Output the [X, Y] coordinate of the center of the cell containing the given text.  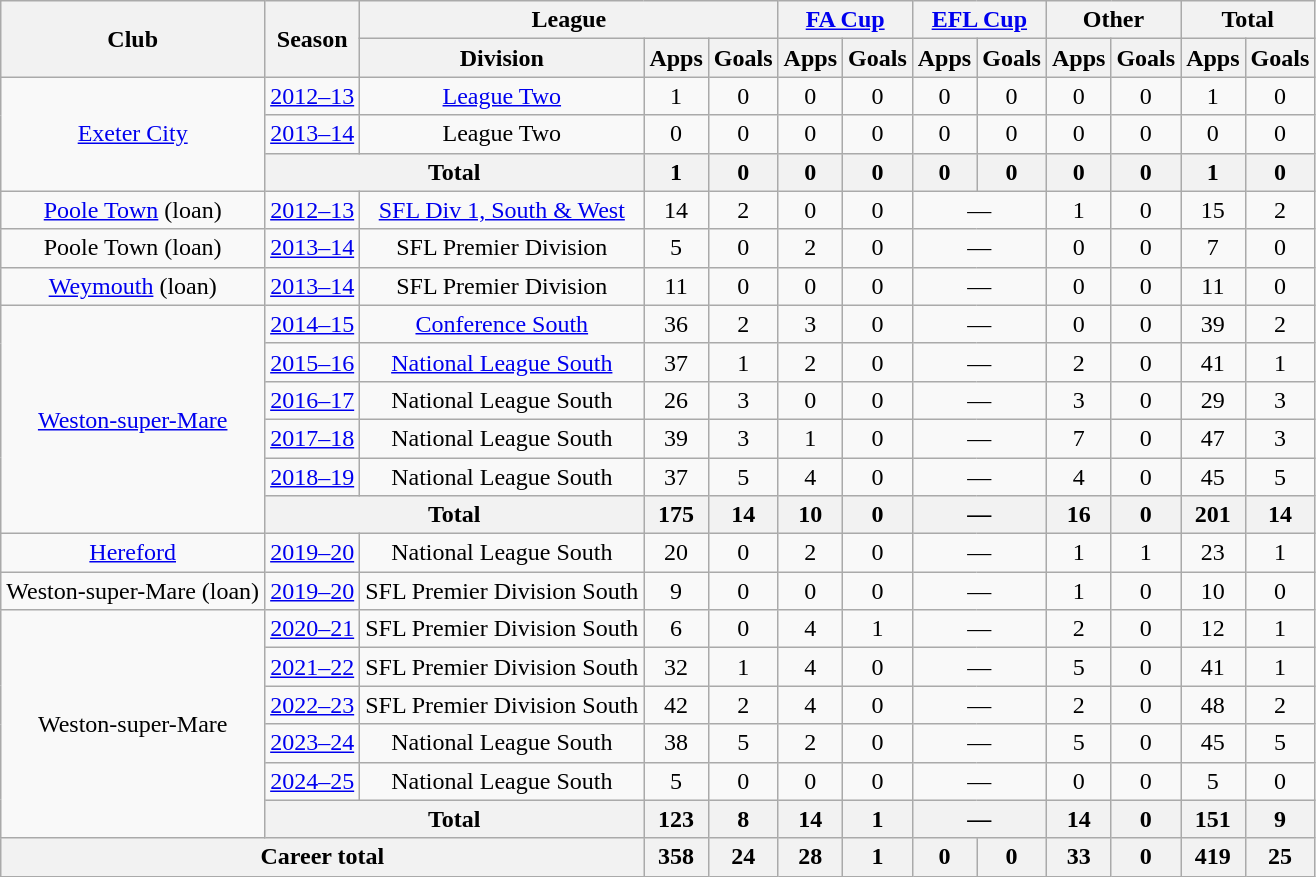
15 [1213, 210]
419 [1213, 857]
Other [1113, 20]
Club [133, 39]
358 [676, 857]
Career total [322, 857]
2016–17 [312, 400]
2020–21 [312, 629]
8 [743, 819]
SFL Div 1, South & West [502, 210]
42 [676, 705]
151 [1213, 819]
16 [1078, 515]
32 [676, 667]
FA Cup [845, 20]
201 [1213, 515]
EFL Cup [979, 20]
38 [676, 743]
Hereford [133, 553]
48 [1213, 705]
Division [502, 58]
2023–24 [312, 743]
Weston-super-Mare (loan) [133, 591]
League [569, 20]
Season [312, 39]
2024–25 [312, 781]
33 [1078, 857]
2014–15 [312, 324]
2017–18 [312, 438]
Weymouth (loan) [133, 286]
Conference South [502, 324]
29 [1213, 400]
47 [1213, 438]
175 [676, 515]
Exeter City [133, 134]
2022–23 [312, 705]
2015–16 [312, 362]
6 [676, 629]
123 [676, 819]
2018–19 [312, 477]
2021–22 [312, 667]
25 [1280, 857]
23 [1213, 553]
24 [743, 857]
36 [676, 324]
26 [676, 400]
12 [1213, 629]
28 [810, 857]
20 [676, 553]
